Provide the [X, Y] coordinate of the cell's center where the given text is located.  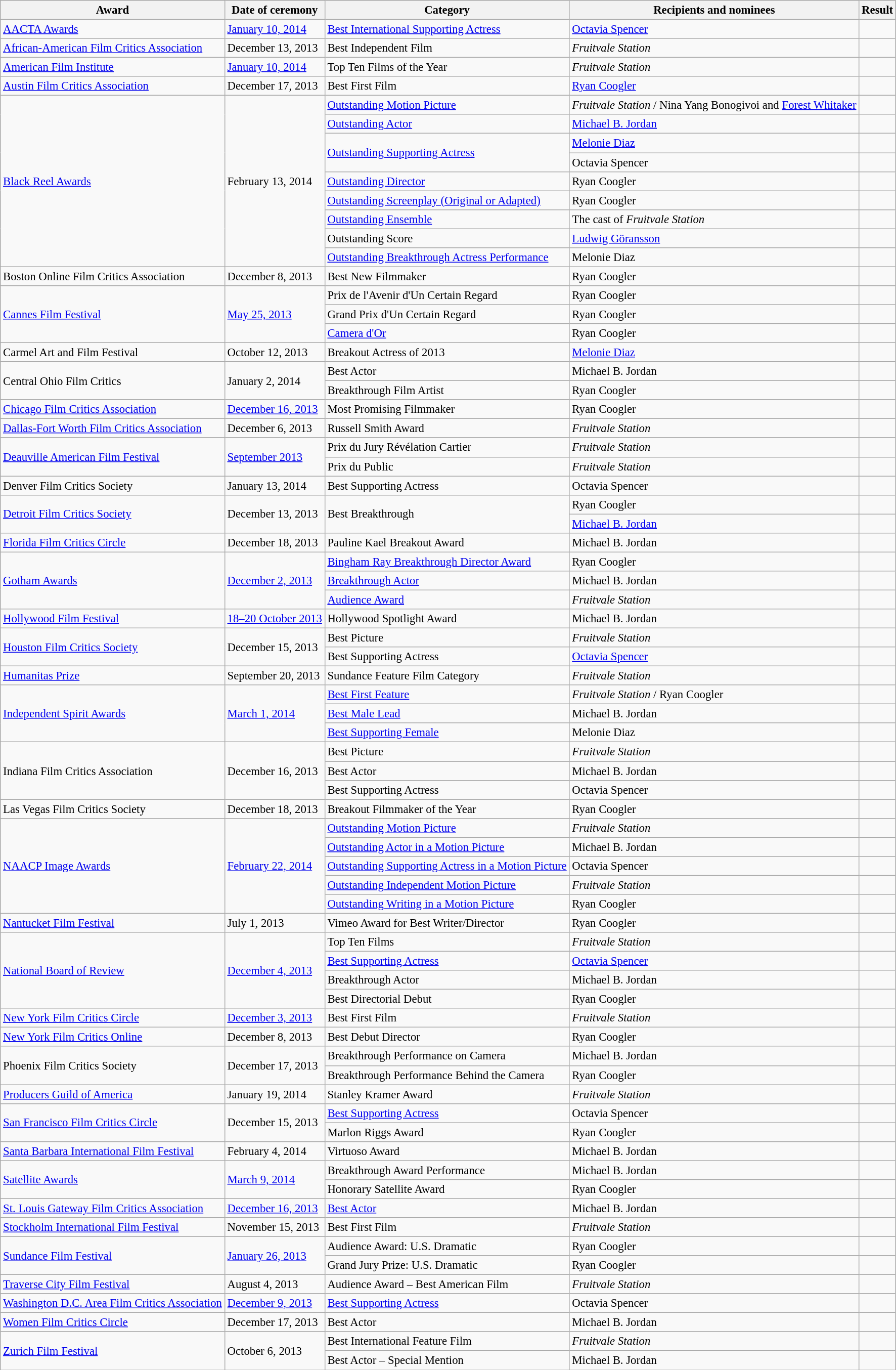
Traverse City Film Festival [112, 1285]
NAACP Image Awards [112, 866]
July 1, 2013 [275, 923]
Stanley Kramer Award [447, 1094]
Prix de l'Avenir d'Un Certain Regard [447, 295]
Audience Award – Best American Film [447, 1285]
Breakout Filmmaker of the Year [447, 809]
Santa Barbara International Film Festival [112, 1151]
Grand Jury Prize: U.S. Dramatic [447, 1265]
Best Supporting Female [447, 733]
Outstanding Supporting Actress [447, 153]
Outstanding Supporting Actress in a Motion Picture [447, 866]
American Film Institute [112, 67]
Dallas-Fort Worth Film Critics Association [112, 429]
Cannes Film Festival [112, 315]
Best Breakthrough [447, 514]
Best Independent Film [447, 48]
Result [878, 10]
Stockholm International Film Festival [112, 1227]
Satellite Awards [112, 1180]
Outstanding Independent Motion Picture [447, 885]
September 20, 2013 [275, 676]
Marlon Riggs Award [447, 1132]
May 25, 2013 [275, 315]
February 13, 2014 [275, 181]
December 3, 2013 [275, 1018]
Humanitas Prize [112, 676]
Prix du Jury Révélation Cartier [447, 448]
Breakthrough Film Artist [447, 391]
Prix du Public [447, 466]
February 4, 2014 [275, 1151]
Zurich Film Festival [112, 1351]
August 4, 2013 [275, 1285]
New York Film Critics Online [112, 1037]
December 2, 2013 [275, 581]
Florida Film Critics Circle [112, 543]
Hollywood Film Festival [112, 619]
Hollywood Spotlight Award [447, 619]
January 26, 2013 [275, 1256]
Sundance Film Festival [112, 1256]
Vimeo Award for Best Writer/Director [447, 923]
Top Ten Films of the Year [447, 67]
Virtuoso Award [447, 1151]
Indiana Film Critics Association [112, 771]
Pauline Kael Breakout Award [447, 543]
Ludwig Göransson [714, 238]
September 2013 [275, 457]
18–20 October 2013 [275, 619]
Women Film Critics Circle [112, 1322]
Deauville American Film Festival [112, 457]
Phoenix Film Critics Society [112, 1065]
African-American Film Critics Association [112, 48]
October 6, 2013 [275, 1351]
Las Vegas Film Critics Society [112, 809]
Best Directorial Debut [447, 999]
Best First Feature [447, 695]
Russell Smith Award [447, 429]
Outstanding Ensemble [447, 219]
Houston Film Critics Society [112, 648]
Outstanding Actor in a Motion Picture [447, 847]
Category [447, 10]
Washington D.C. Area Film Critics Association [112, 1303]
Independent Spirit Awards [112, 713]
January 2, 2014 [275, 380]
Date of ceremony [275, 10]
February 22, 2014 [275, 866]
Best Male Lead [447, 714]
AACTA Awards [112, 29]
Black Reel Awards [112, 181]
San Francisco Film Critics Circle [112, 1122]
Outstanding Actor [447, 124]
National Board of Review [112, 970]
Audience Award: U.S. Dramatic [447, 1247]
Camera d'Or [447, 333]
December 4, 2013 [275, 970]
Denver Film Critics Society [112, 486]
January 13, 2014 [275, 486]
March 9, 2014 [275, 1180]
October 12, 2013 [275, 353]
Sundance Feature Film Category [447, 676]
December 6, 2013 [275, 429]
Breakthrough Performance Behind the Camera [447, 1075]
Chicago Film Critics Association [112, 409]
Breakout Actress of 2013 [447, 353]
Recipients and nominees [714, 10]
St. Louis Gateway Film Critics Association [112, 1208]
November 15, 2013 [275, 1227]
Outstanding Screenplay (Original or Adapted) [447, 200]
Best International Feature Film [447, 1341]
Gotham Awards [112, 581]
New York Film Critics Circle [112, 1018]
Central Ohio Film Critics [112, 380]
Fruitvale Station / Ryan Coogler [714, 695]
Austin Film Critics Association [112, 86]
Producers Guild of America [112, 1094]
Best International Supporting Actress [447, 29]
Fruitvale Station / Nina Yang Bonogivoi and Forest Whitaker [714, 105]
Boston Online Film Critics Association [112, 276]
Bingham Ray Breakthrough Director Award [447, 562]
Carmel Art and Film Festival [112, 353]
March 1, 2014 [275, 713]
The cast of Fruitvale Station [714, 219]
Grand Prix d'Un Certain Regard [447, 314]
Nantucket Film Festival [112, 923]
Outstanding Breakthrough Actress Performance [447, 258]
Most Promising Filmmaker [447, 409]
Detroit Film Critics Society [112, 514]
Outstanding Director [447, 181]
Outstanding Writing in a Motion Picture [447, 904]
Award [112, 10]
Honorary Satellite Award [447, 1189]
Breakthrough Award Performance [447, 1170]
Breakthrough Performance on Camera [447, 1056]
Top Ten Films [447, 942]
Best New Filmmaker [447, 276]
Best Debut Director [447, 1037]
Audience Award [447, 600]
January 19, 2014 [275, 1094]
December 9, 2013 [275, 1303]
Best Actor – Special Mention [447, 1360]
Outstanding Score [447, 238]
